Return [x, y] of the center of cell containing provided text 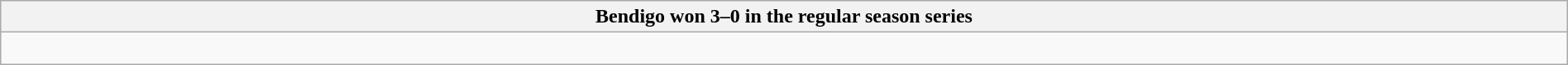
Bendigo won 3–0 in the regular season series [784, 17]
